Capture the cell that displays the provided text and extract its (x, y) central coordinate. 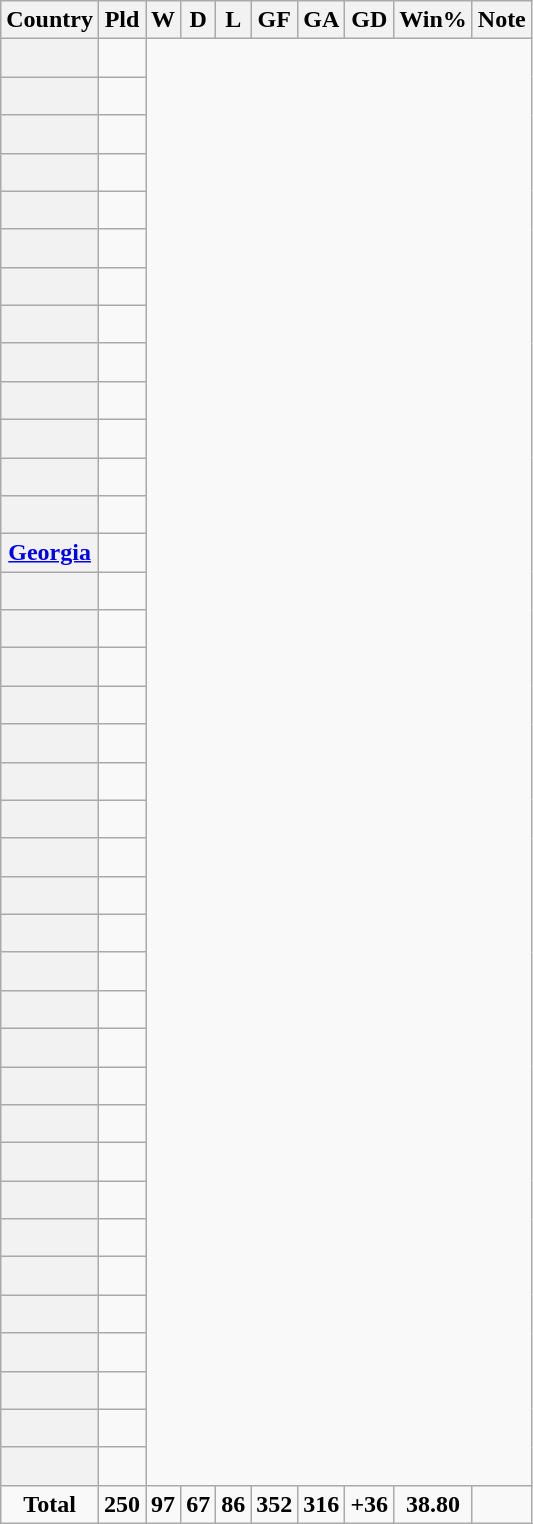
316 (322, 1504)
Win% (434, 20)
Total (50, 1504)
97 (164, 1504)
250 (122, 1504)
Georgia (50, 553)
GF (274, 20)
+36 (370, 1504)
Country (50, 20)
Pld (122, 20)
GA (322, 20)
W (164, 20)
38.80 (434, 1504)
67 (198, 1504)
86 (234, 1504)
GD (370, 20)
D (198, 20)
L (234, 20)
Note (502, 20)
352 (274, 1504)
